Scan for the cell matching the given text and deliver its (X, Y) coordinate at center. 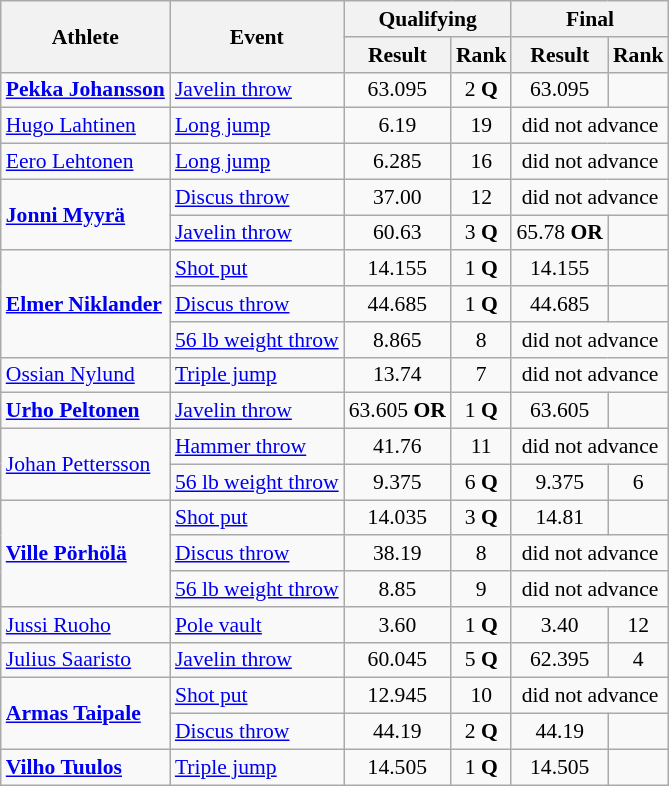
Johan Pettersson (86, 464)
Julius Saaristo (86, 660)
11 (482, 447)
Vilho Tuulos (86, 767)
63.605 (559, 411)
Jonni Myyrä (86, 214)
19 (482, 126)
37.00 (398, 197)
60.63 (398, 233)
Event (257, 36)
60.045 (398, 660)
13.74 (398, 375)
14.035 (398, 518)
8.865 (398, 340)
3.40 (559, 625)
Hugo Lahtinen (86, 126)
6.285 (398, 162)
Urho Peltonen (86, 411)
62.395 (559, 660)
6 (638, 482)
Qualifying (428, 19)
10 (482, 696)
Eero Lehtonen (86, 162)
14.81 (559, 518)
6 Q (482, 482)
Armas Taipale (86, 714)
12.945 (398, 696)
Pole vault (257, 625)
65.78 OR (559, 233)
3.60 (398, 625)
Ville Pörhölä (86, 554)
9 (482, 589)
Jussi Ruoho (86, 625)
Hammer throw (257, 447)
Pekka Johansson (86, 90)
Athlete (86, 36)
41.76 (398, 447)
Final (590, 19)
16 (482, 162)
4 (638, 660)
Elmer Niklander (86, 304)
38.19 (398, 554)
7 (482, 375)
63.605 OR (398, 411)
5 Q (482, 660)
6.19 (398, 126)
Ossian Nylund (86, 375)
8.85 (398, 589)
